Return (x, y) of the center of cell containing provided text 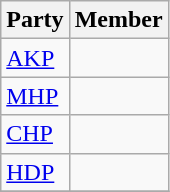
HDP (35, 172)
CHP (35, 134)
Member (118, 20)
AKP (35, 58)
Party (35, 20)
MHP (35, 96)
